Output the (x, y) coordinate of the center of the cell containing the given text.  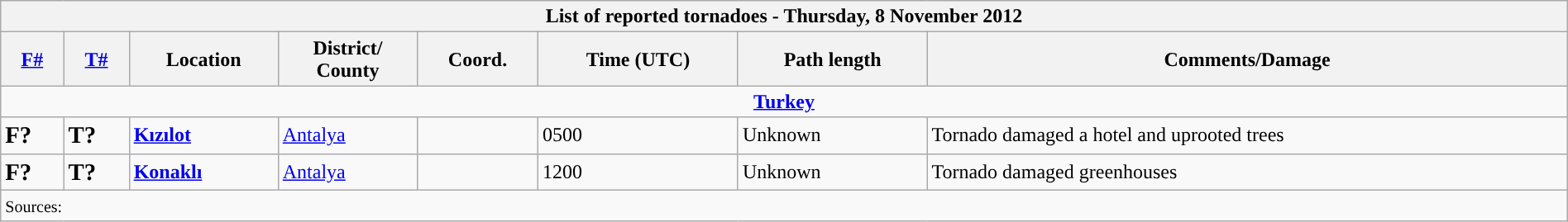
Turkey (784, 102)
F# (32, 59)
List of reported tornadoes - Thursday, 8 November 2012 (784, 17)
1200 (638, 172)
District/County (347, 59)
Coord. (478, 59)
Sources: (784, 205)
Konaklı (203, 172)
Time (UTC) (638, 59)
Location (203, 59)
T# (96, 59)
Comments/Damage (1247, 59)
Kızılot (203, 135)
Path length (832, 59)
Tornado damaged greenhouses (1247, 172)
Tornado damaged a hotel and uprooted trees (1247, 135)
0500 (638, 135)
